Extract the (X, Y) coordinate from the center of the cell holding the provided text.  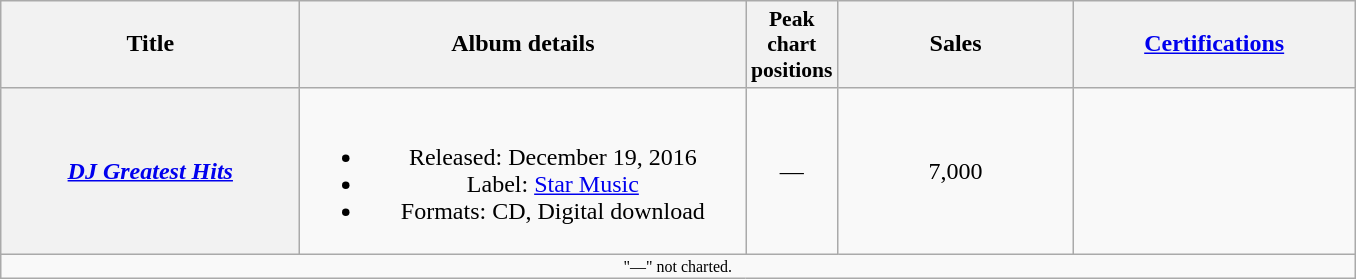
Released: December 19, 2016Label: Star MusicFormats: CD, Digital download (523, 170)
DJ Greatest Hits (150, 170)
— (792, 170)
Certifications (1214, 44)
Peak chart positions (792, 44)
Album details (523, 44)
Title (150, 44)
7,000 (956, 170)
Sales (956, 44)
"—" not charted. (678, 266)
